Pinpoint the cell where the given text exists, returning its [X, Y] midpoint coordinate. 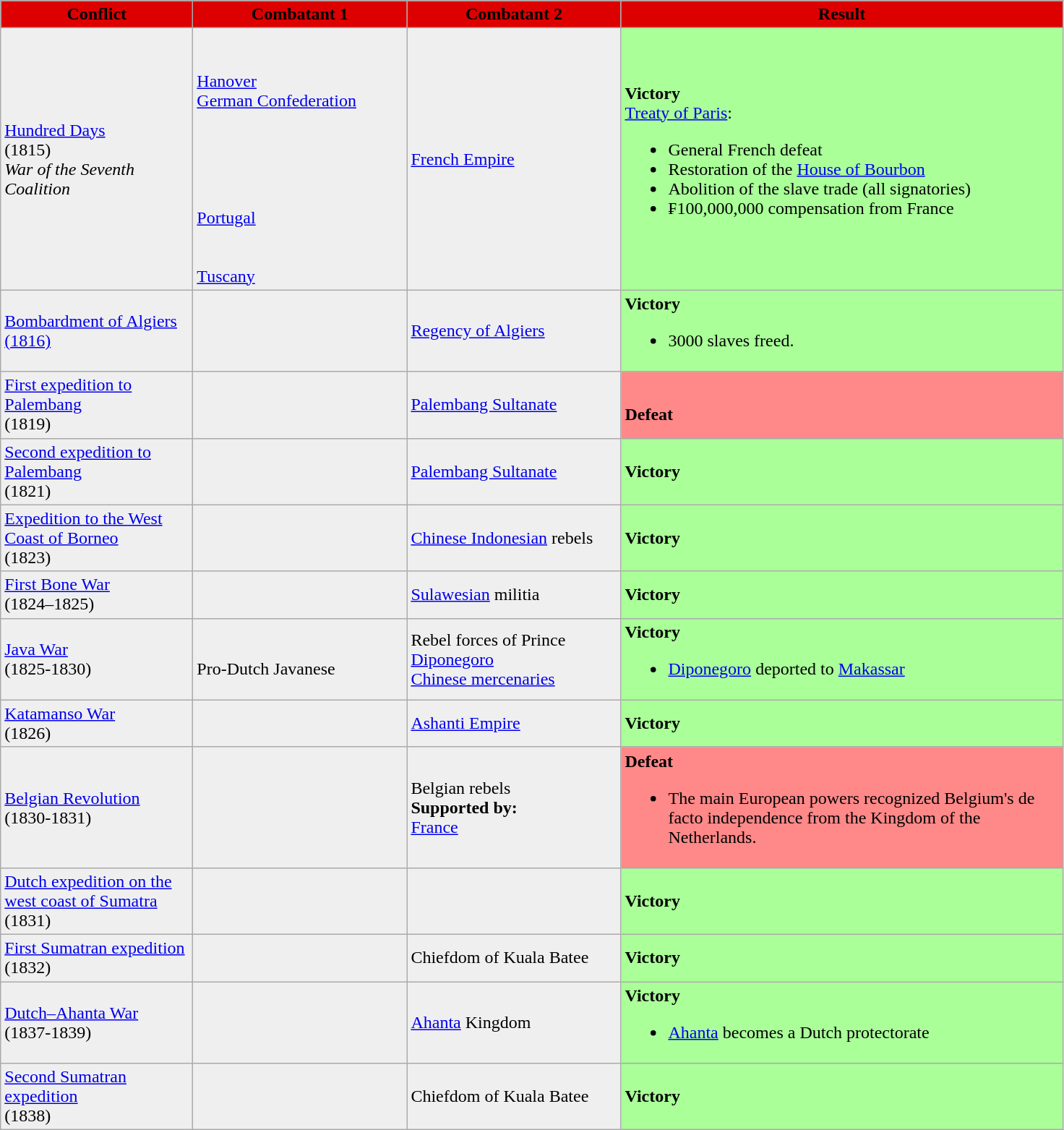
Dutch–Ahanta War(1837-1839) [97, 1022]
Hundred Days(1815)War of the Seventh Coalition [97, 159]
French Empire [514, 159]
Second expedition to Palembang(1821) [97, 471]
Belgian Revolution(1830-1831) [97, 807]
Bombardment of Algiers (1816) [97, 331]
Hanover German Confederation Portugal Tuscany [300, 159]
Defeat [841, 405]
VictoryAhanta becomes a Dutch protectorate [841, 1022]
VictoryDiponegoro deported to Makassar [841, 659]
DefeatThe main European powers recognized Belgium's de facto independence from the Kingdom of the Netherlands. [841, 807]
Combatant 2 [514, 14]
Pro-Dutch Javanese [300, 659]
Combatant 1 [300, 14]
Result [841, 14]
Katamanso War(1826) [97, 723]
Ahanta Kingdom [514, 1022]
First Bone War(1824–1825) [97, 594]
Belgian rebelsSupported by: France [514, 807]
Expedition to the West Coast of Borneo(1823) [97, 538]
Sulawesian militia [514, 594]
First Sumatran expedition(1832) [97, 957]
Ashanti Empire [514, 723]
First expedition to Palembang(1819) [97, 405]
Regency of Algiers [514, 331]
Java War(1825-1830) [97, 659]
Chinese Indonesian rebels [514, 538]
Victory3000 slaves freed. [841, 331]
Conflict [97, 14]
Rebel forces of Prince DiponegoroChinese mercenaries [514, 659]
Dutch expedition on the west coast of Sumatra(1831) [97, 901]
Second Sumatran expedition(1838) [97, 1097]
